Search for the cell housing the specified text and yield its [x, y] center coordinate. 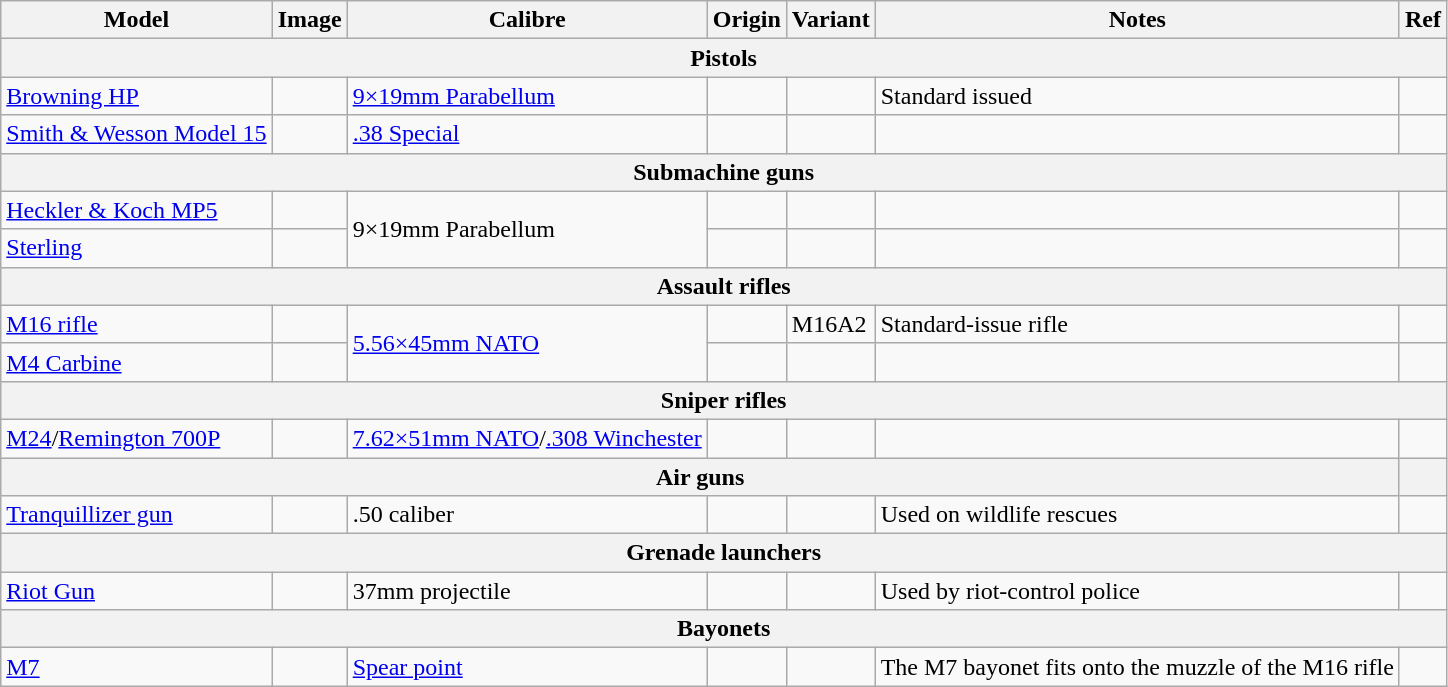
The M7 bayonet fits onto the muzzle of the M16 rifle [1137, 667]
Origin [746, 20]
Bayonets [724, 629]
Notes [1137, 20]
Standard-issue rifle [1137, 324]
Sterling [136, 248]
Used by riot-control police [1137, 591]
Heckler & Koch MP5 [136, 210]
Model [136, 20]
Grenade launchers [724, 553]
M7 [136, 667]
Image [310, 20]
37mm projectile [527, 591]
Pistols [724, 58]
M4 Carbine [136, 362]
Ref [1422, 20]
Variant [830, 20]
M24/Remington 700P [136, 438]
Assault rifles [724, 286]
Used on wildlife rescues [1137, 515]
Sniper rifles [724, 400]
Standard issued [1137, 96]
Browning HP [136, 96]
M16A2 [830, 324]
7.62×51mm NATO/.308 Winchester [527, 438]
M16 rifle [136, 324]
Calibre [527, 20]
Smith & Wesson Model 15 [136, 134]
Tranquillizer gun [136, 515]
Riot Gun [136, 591]
Air guns [700, 477]
Spear point [527, 667]
.38 Special [527, 134]
5.56×45mm NATO [527, 343]
Submachine guns [724, 172]
.50 caliber [527, 515]
